Extract the (X, Y) coordinate from the center of the cell holding the provided text.  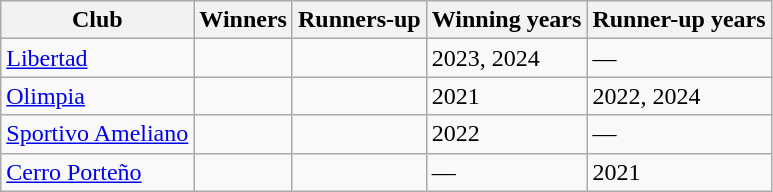
Runners-up (359, 20)
Winners (244, 20)
2022, 2024 (679, 96)
Cerro Porteño (98, 172)
Sportivo Ameliano (98, 134)
Olimpia (98, 96)
2023, 2024 (506, 58)
2022 (506, 134)
Runner-up years (679, 20)
Winning years (506, 20)
Libertad (98, 58)
Club (98, 20)
